Locate the cell with the specified text and output its [x, y] center coordinate. 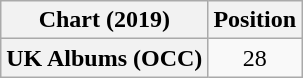
Position [255, 20]
28 [255, 58]
Chart (2019) [104, 20]
UK Albums (OCC) [104, 58]
